Return [x, y] of the center of cell containing provided text 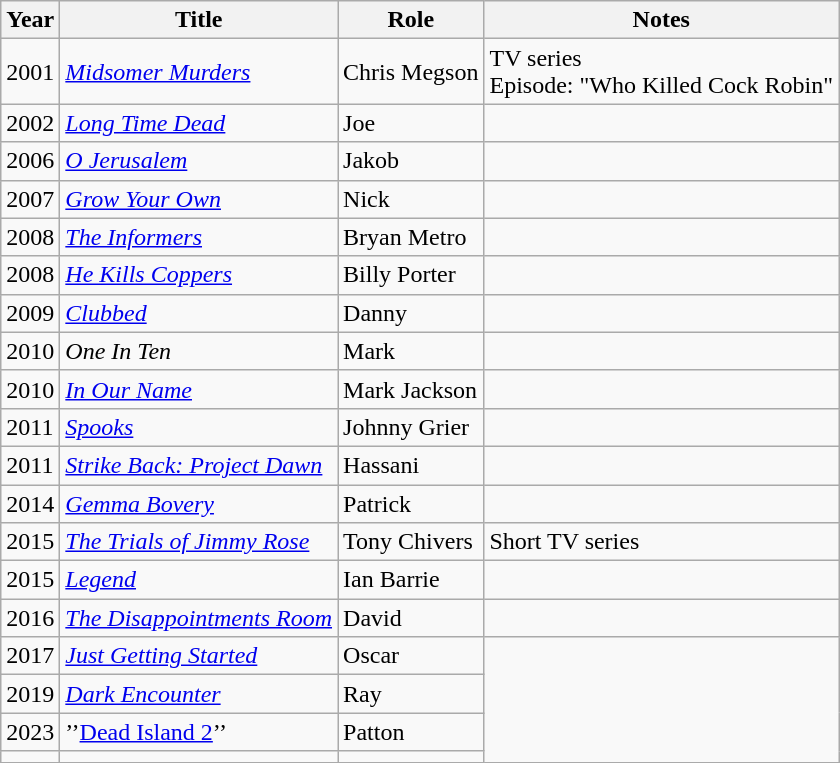
’’Dead Island 2’’ [199, 732]
Grow Your Own [199, 199]
Joe [411, 123]
2017 [30, 656]
Nick [411, 199]
Tony Chivers [411, 542]
Dark Encounter [199, 694]
Strike Back: Project Dawn [199, 465]
Legend [199, 580]
Short TV series [662, 542]
2007 [30, 199]
2001 [30, 72]
O Jerusalem [199, 161]
Ian Barrie [411, 580]
Jakob [411, 161]
Gemma Bovery [199, 503]
2009 [30, 313]
Title [199, 20]
Mark Jackson [411, 389]
TV seriesEpisode: "Who Killed Cock Robin" [662, 72]
One In Ten [199, 351]
Notes [662, 20]
Role [411, 20]
The Informers [199, 237]
Oscar [411, 656]
2002 [30, 123]
Chris Megson [411, 72]
In Our Name [199, 389]
Mark [411, 351]
2006 [30, 161]
Patrick [411, 503]
The Trials of Jimmy Rose [199, 542]
Spooks [199, 427]
2016 [30, 618]
Just Getting Started [199, 656]
Midsomer Murders [199, 72]
He Kills Coppers [199, 275]
2023 [30, 732]
Clubbed [199, 313]
Hassani [411, 465]
Year [30, 20]
Patton [411, 732]
Danny [411, 313]
The Disappointments Room [199, 618]
Billy Porter [411, 275]
Johnny Grier [411, 427]
2019 [30, 694]
Long Time Dead [199, 123]
Bryan Metro [411, 237]
2014 [30, 503]
Ray [411, 694]
David [411, 618]
